Determine the (x, y) coordinate at the center of the cell enclosing the given text.  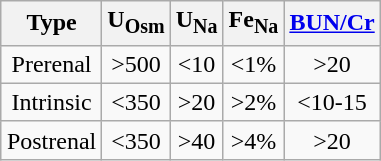
>4% (254, 140)
<10 (196, 64)
Postrenal (51, 140)
<10-15 (332, 102)
BUN/Cr (332, 23)
UOsm (136, 23)
Type (51, 23)
UNa (196, 23)
FeNa (254, 23)
>40 (196, 140)
Prerenal (51, 64)
>500 (136, 64)
Intrinsic (51, 102)
>2% (254, 102)
<1% (254, 64)
